Return (X, Y) of the center of cell containing provided text 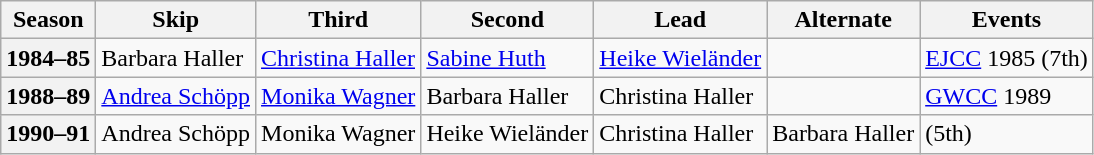
GWCC 1989 (1007, 96)
Events (1007, 20)
Lead (680, 20)
Alternate (844, 20)
EJCC 1985 (7th) (1007, 58)
(5th) (1007, 134)
Season (48, 20)
Third (338, 20)
Second (508, 20)
1988–89 (48, 96)
Sabine Huth (508, 58)
1990–91 (48, 134)
Skip (176, 20)
1984–85 (48, 58)
